Output the [X, Y] coordinate of the center of the cell containing the given text.  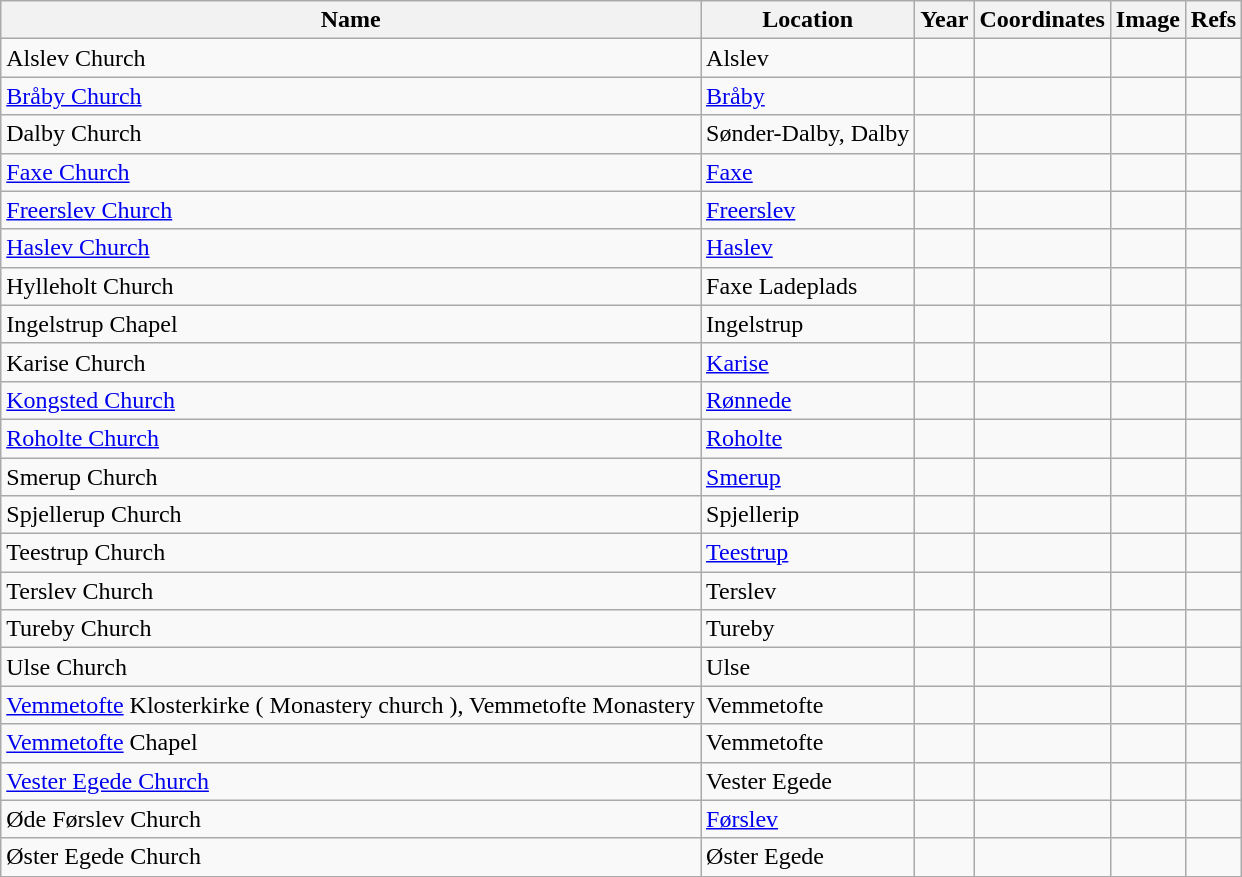
Spjellerup Church [351, 515]
Roholte Church [351, 438]
Faxe Ladeplads [808, 286]
Freerslev Church [351, 210]
Førslev [808, 819]
Alslev [808, 58]
Dalby Church [351, 134]
Year [944, 20]
Karise Church [351, 362]
Smerup Church [351, 477]
Image [1148, 20]
Spjellerip [808, 515]
Vemmetofte Klosterkirke ( Monastery church ), Vemmetofte Monastery [351, 705]
Coordinates [1042, 20]
Teestrup [808, 553]
Vester Egede [808, 781]
Haslev [808, 248]
Sønder-Dalby, Dalby [808, 134]
Refs [1213, 20]
Karise [808, 362]
Haslev Church [351, 248]
Kongsted Church [351, 400]
Øde Førslev Church [351, 819]
Faxe Church [351, 172]
Alslev Church [351, 58]
Rønnede [808, 400]
Øster Egede [808, 857]
Ulse [808, 667]
Ingelstrup [808, 324]
Location [808, 20]
Ingelstrup Chapel [351, 324]
Ulse Church [351, 667]
Tureby Church [351, 629]
Vemmetofte Chapel [351, 743]
Tureby [808, 629]
Smerup [808, 477]
Roholte [808, 438]
Freerslev [808, 210]
Faxe [808, 172]
Terslev Church [351, 591]
Teestrup Church [351, 553]
Bråby Church [351, 96]
Bråby [808, 96]
Terslev [808, 591]
Vester Egede Church [351, 781]
Hylleholt Church [351, 286]
Øster Egede Church [351, 857]
Name [351, 20]
